Return (X, Y) of the center of cell containing provided text 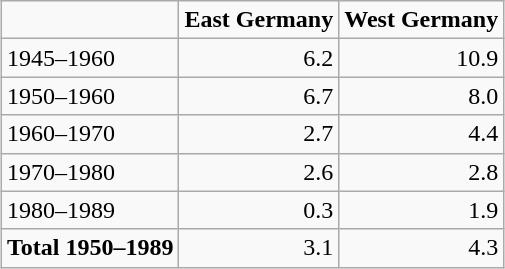
4.3 (422, 248)
1945–1960 (90, 58)
6.2 (259, 58)
East Germany (259, 20)
2.7 (259, 134)
West Germany (422, 20)
2.6 (259, 172)
10.9 (422, 58)
8.0 (422, 96)
1950–1960 (90, 96)
3.1 (259, 248)
1980–1989 (90, 210)
0.3 (259, 210)
6.7 (259, 96)
4.4 (422, 134)
1960–1970 (90, 134)
Total 1950–1989 (90, 248)
2.8 (422, 172)
1.9 (422, 210)
1970–1980 (90, 172)
